Find where the given text appears and provide that cell's center as (x, y) coordinate. 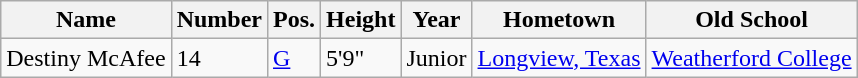
Weatherford College (752, 58)
5'9" (361, 58)
Year (436, 20)
14 (219, 58)
Pos. (294, 20)
Height (361, 20)
Junior (436, 58)
G (294, 58)
Longview, Texas (559, 58)
Number (219, 20)
Hometown (559, 20)
Destiny McAfee (86, 58)
Name (86, 20)
Old School (752, 20)
